Determine the (x, y) coordinate at the center of the cell enclosing the given text.  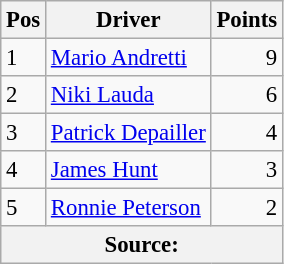
Ronnie Peterson (129, 208)
6 (246, 95)
Source: (142, 245)
Mario Andretti (129, 58)
Points (246, 20)
5 (24, 208)
Pos (24, 20)
Driver (129, 20)
1 (24, 58)
Patrick Depailler (129, 133)
9 (246, 58)
Niki Lauda (129, 95)
James Hunt (129, 170)
